Capture the cell that displays the provided text and extract its [x, y] central coordinate. 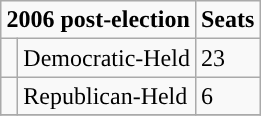
Seats [227, 20]
2006 post-election [98, 20]
Democratic-Held [107, 58]
Republican-Held [107, 96]
23 [227, 58]
6 [227, 96]
